Detect which cell encompasses the target text, then output its (X, Y) center coordinate. 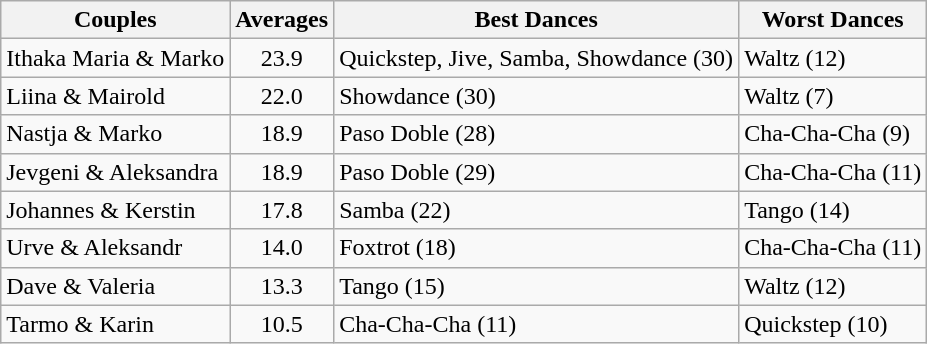
Couples (116, 20)
Urve & Aleksandr (116, 248)
Samba (22) (536, 210)
Waltz (7) (833, 96)
22.0 (282, 96)
Foxtrot (18) (536, 248)
Worst Dances (833, 20)
Tango (15) (536, 286)
Quickstep, Jive, Samba, Showdance (30) (536, 58)
Jevgeni & Aleksandra (116, 172)
Cha-Cha-Cha (9) (833, 134)
14.0 (282, 248)
Nastja & Marko (116, 134)
Paso Doble (28) (536, 134)
13.3 (282, 286)
Averages (282, 20)
Johannes & Kerstin (116, 210)
Quickstep (10) (833, 324)
23.9 (282, 58)
Tarmo & Karin (116, 324)
Paso Doble (29) (536, 172)
17.8 (282, 210)
Best Dances (536, 20)
10.5 (282, 324)
Tango (14) (833, 210)
Ithaka Maria & Marko (116, 58)
Liina & Mairold (116, 96)
Dave & Valeria (116, 286)
Showdance (30) (536, 96)
